Return the [X, Y] coordinate for the center point of the cell that contains the specified text.  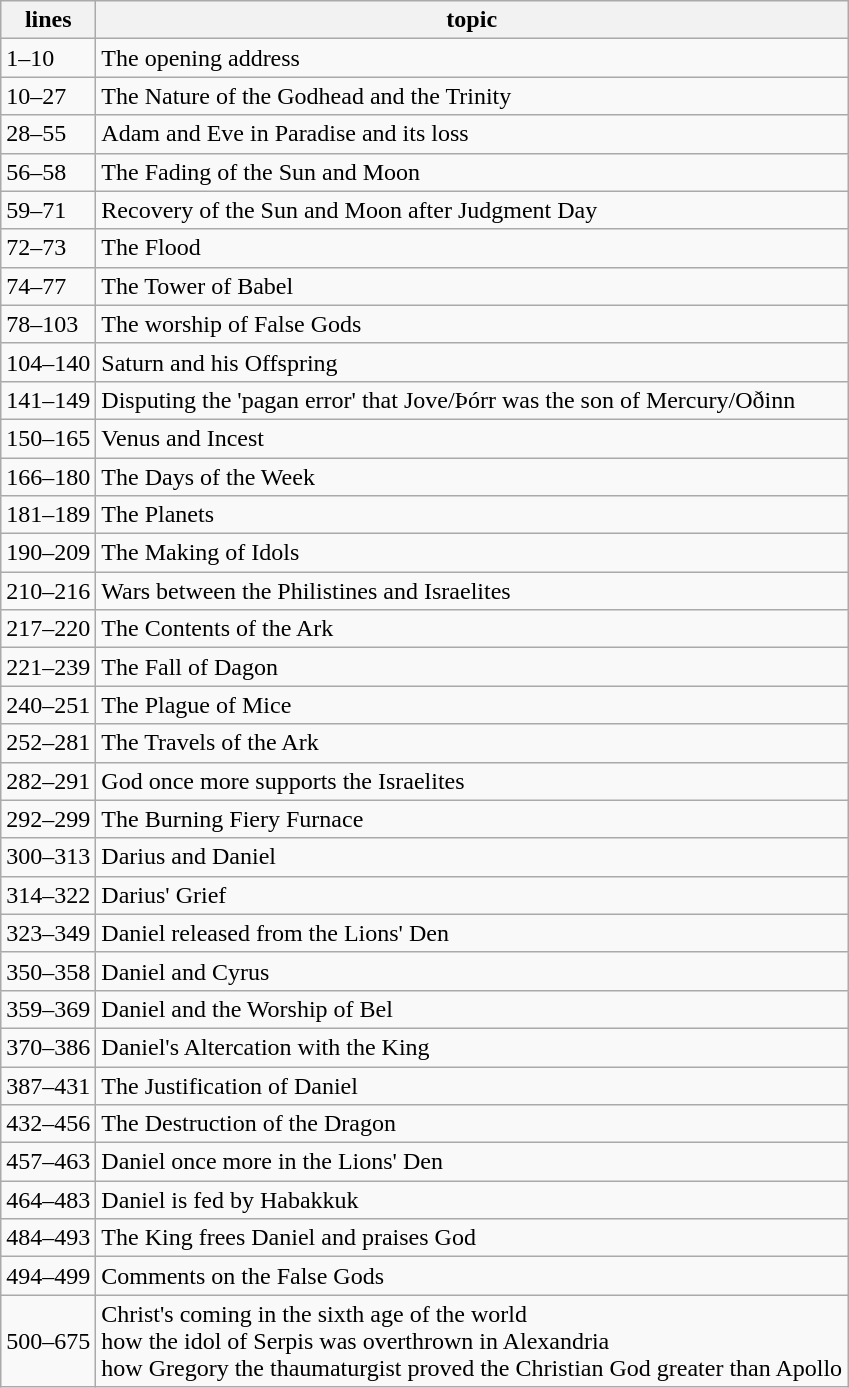
1–10 [48, 58]
370–386 [48, 1047]
350–358 [48, 971]
The Fall of Dagon [472, 667]
240–251 [48, 705]
Venus and Incest [472, 438]
141–149 [48, 400]
Adam and Eve in Paradise and its loss [472, 134]
The Travels of the Ark [472, 743]
Darius and Daniel [472, 857]
Daniel and Cyrus [472, 971]
464–483 [48, 1200]
28–55 [48, 134]
The worship of False Gods [472, 324]
500–675 [48, 1341]
104–140 [48, 362]
The King frees Daniel and praises God [472, 1238]
150–165 [48, 438]
lines [48, 20]
282–291 [48, 781]
78–103 [48, 324]
The Making of Idols [472, 553]
292–299 [48, 819]
359–369 [48, 1009]
10–27 [48, 96]
59–71 [48, 210]
The Days of the Week [472, 477]
181–189 [48, 515]
The Planets [472, 515]
387–431 [48, 1085]
432–456 [48, 1124]
494–499 [48, 1276]
457–463 [48, 1162]
topic [472, 20]
314–322 [48, 895]
252–281 [48, 743]
The Burning Fiery Furnace [472, 819]
Comments on the False Gods [472, 1276]
The Destruction of the Dragon [472, 1124]
300–313 [48, 857]
210–216 [48, 591]
The Justification of Daniel [472, 1085]
The opening address [472, 58]
Recovery of the Sun and Moon after Judgment Day [472, 210]
56–58 [48, 172]
Saturn and his Offspring [472, 362]
The Fading of the Sun and Moon [472, 172]
The Plague of Mice [472, 705]
God once more supports the Israelites [472, 781]
217–220 [48, 629]
Daniel is fed by Habakkuk [472, 1200]
The Contents of the Ark [472, 629]
Daniel once more in the Lions' Den [472, 1162]
Daniel's Altercation with the King [472, 1047]
323–349 [48, 933]
166–180 [48, 477]
Darius' Grief [472, 895]
The Nature of the Godhead and the Trinity [472, 96]
72–73 [48, 248]
Daniel released from the Lions' Den [472, 933]
484–493 [48, 1238]
190–209 [48, 553]
The Tower of Babel [472, 286]
Wars between the Philistines and Israelites [472, 591]
221–239 [48, 667]
Disputing the 'pagan error' that Jove/Þórr was the son of Mercury/Oðinn [472, 400]
74–77 [48, 286]
The Flood [472, 248]
Daniel and the Worship of Bel [472, 1009]
